Detect which cell encompasses the target text, then output its (x, y) center coordinate. 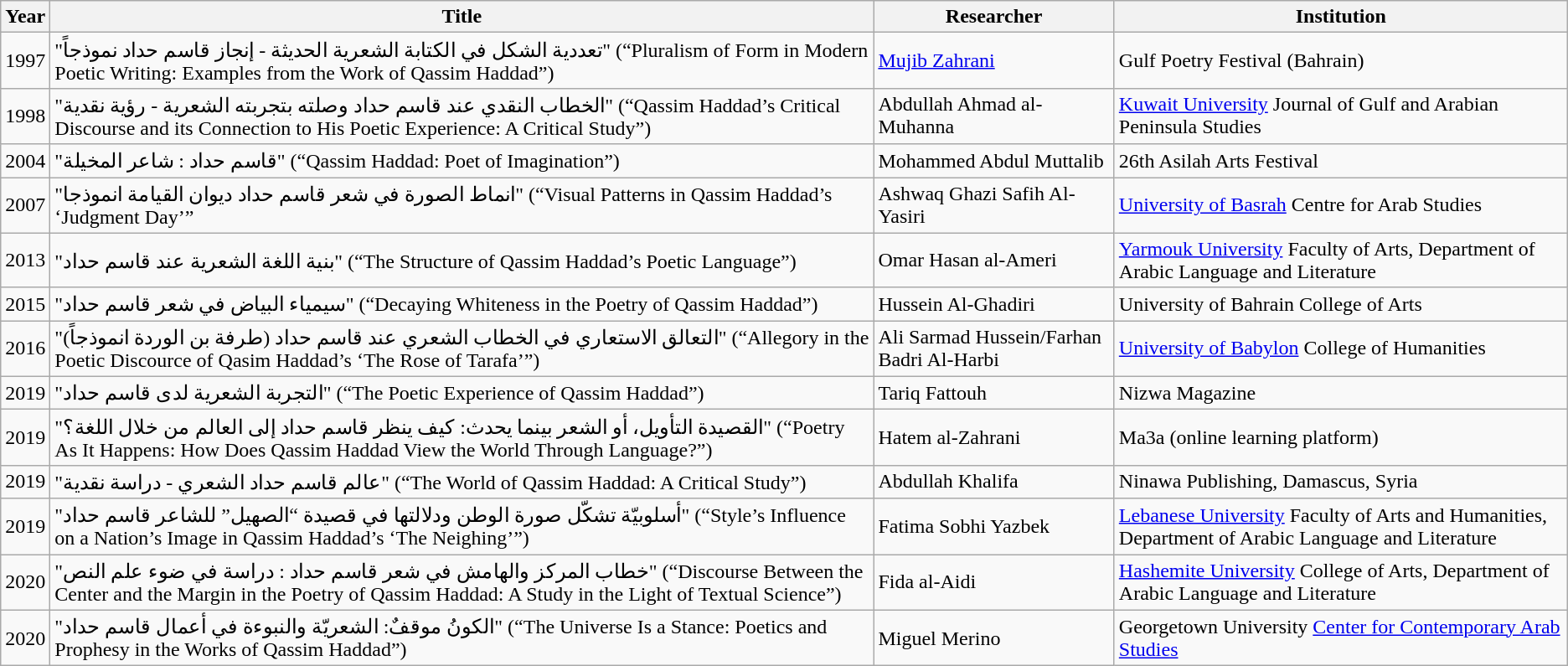
Hatem al-Zahrani (993, 437)
"قاسم حداد : شاعر المخيلة" (“Qassim Haddad: Poet of Imagination”) (462, 161)
Mujib Zahrani (993, 60)
"التجربة الشعرية لدى قاسم حداد" (“The Poetic Experience of Qassim Haddad”) (462, 393)
1997 (25, 60)
Georgetown University Center for Contemporary Arab Studies (1340, 638)
Title (462, 17)
2015 (25, 304)
University of Basrah Centre for Arab Studies (1340, 206)
Ninawa Publishing, Damascus, Syria (1340, 482)
1998 (25, 116)
Abdullah Khalifa (993, 482)
Ali Sarmad Hussein/Farhan Badri Al-Harbi (993, 348)
Researcher (993, 17)
2013 (25, 260)
Lebanese University Faculty of Arts and Humanities, Department of Arabic Language and Literature (1340, 526)
"الكونُ موقفٌ: الشعريّة والنبوءة في أعمال قاسم حداد" (“The Universe Is a Stance: Poetics and Prophesy in the Works of Qassim Haddad”) (462, 638)
"أسلوبيّة تشكّل صورة الوطن ودلالتها في قصيدة “الصهيل” للشاعر قاسم حداد" (“Style’s Influence on a Nation’s Image in Qassim Haddad’s ‘The Neighing’”) (462, 526)
2016 (25, 348)
Miguel Merino (993, 638)
"عالم قاسم حداد الشعري - دراسة نقدية" (“The World of Qassim Haddad: A Critical Study”) (462, 482)
Abdullah Ahmad al-Muhanna (993, 116)
Mohammed Abdul Muttalib (993, 161)
University of Bahrain College of Arts (1340, 304)
Kuwait University Journal of Gulf and Arabian Peninsula Studies (1340, 116)
2004 (25, 161)
Hussein Al-Ghadiri (993, 304)
Year (25, 17)
Fida al-Aidi (993, 583)
Ma3a (online learning platform) (1340, 437)
Gulf Poetry Festival (Bahrain) (1340, 60)
Fatima Sobhi Yazbek (993, 526)
"انماط الصورة في شعر قاسم حداد ديوان القيامة انموذجا" (“Visual Patterns in Qassim Haddad’s ‘Judgment Day’” (462, 206)
Omar Hasan al-Ameri (993, 260)
Nizwa Magazine (1340, 393)
Institution (1340, 17)
"بنية اللغة الشعرية عند قاسم حداد" (“The Structure of Qassim Haddad’s Poetic Language”) (462, 260)
Ashwaq Ghazi Safih Al-Yasiri (993, 206)
2007 (25, 206)
"سيمياء البياض في شعر قاسم حداد" (“Decaying Whiteness in the Poetry of Qassim Haddad”) (462, 304)
Yarmouk University Faculty of Arts, Department of Arabic Language and Literature (1340, 260)
26th Asilah Arts Festival (1340, 161)
Hashemite University College of Arts, Department of Arabic Language and Literature (1340, 583)
University of Babylon College of Humanities (1340, 348)
Tariq Fattouh (993, 393)
